Return (x, y) of the center of cell containing provided text 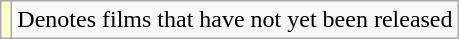
Denotes films that have not yet been released (235, 20)
